For the text-containing cell, return its midpoint in (X, Y) coordinate format. 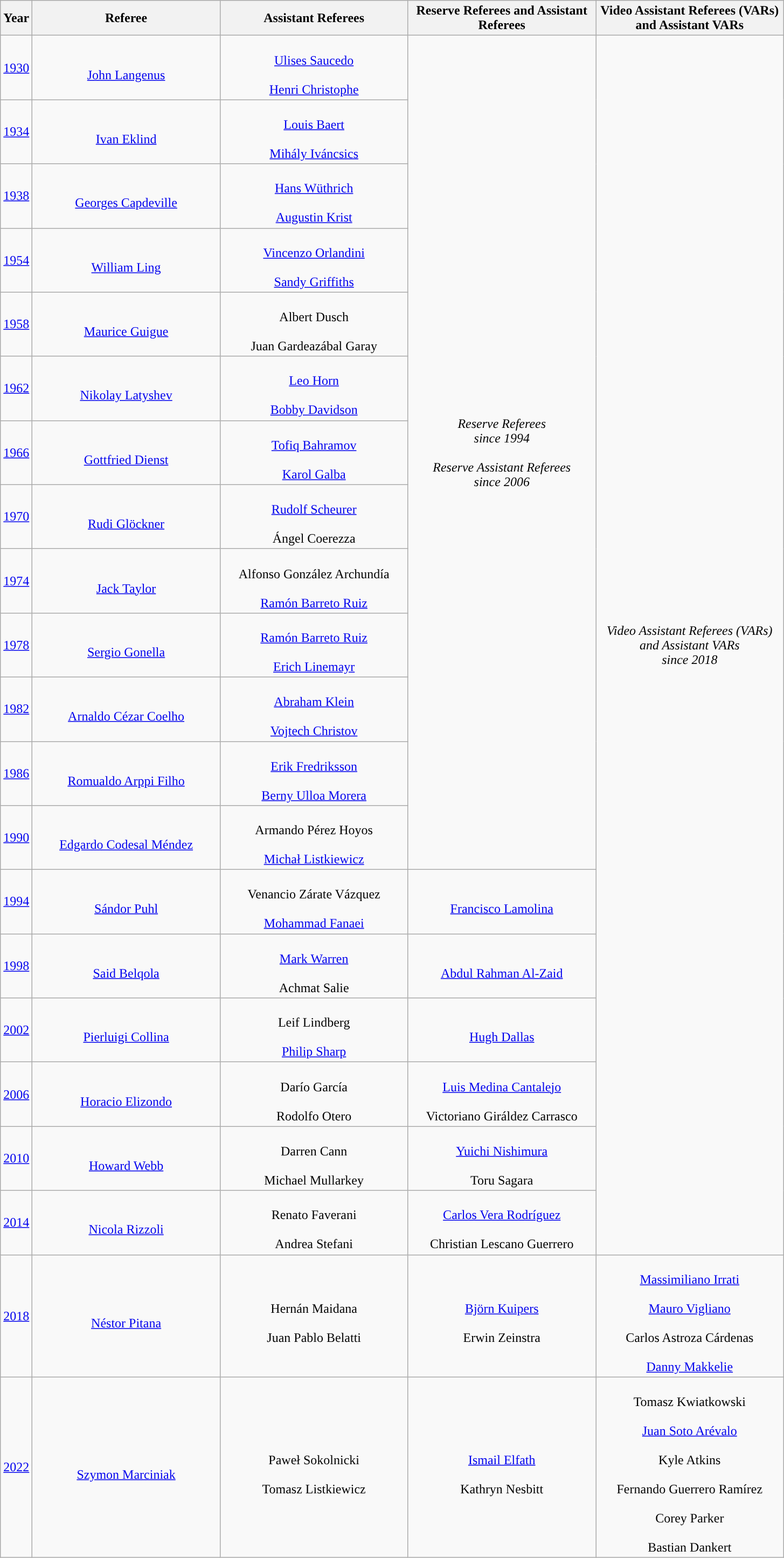
Georges Capdeville (126, 196)
1998 (16, 966)
Armando Pérez HoyosMichał Listkiewicz (314, 837)
Albert DuschJuan Gardeazábal Garay (314, 324)
Szymon Marciniak (126, 1467)
2022 (16, 1467)
Renato FaveraniAndrea Stefani (314, 1222)
Rudi Glöckner (126, 516)
1954 (16, 260)
1930 (16, 68)
Year (16, 18)
Louis BaertMihály Iváncsics (314, 131)
Yuichi NishimuraToru Sagara (502, 1159)
Sándor Puhl (126, 902)
Alfonso González ArchundíaRamón Barreto Ruiz (314, 581)
1978 (16, 645)
1966 (16, 453)
Néstor Pitana (126, 1316)
Reserve Referees and Assistant Referees (502, 18)
2014 (16, 1222)
2002 (16, 1030)
Rudolf ScheurerÁngel Coerezza (314, 516)
Romualdo Arppi Filho (126, 774)
1962 (16, 388)
Ramón Barreto RuizErich Linemayr (314, 645)
Massimiliano IrratiMauro ViglianoCarlos Astroza CárdenasDanny Makkelie (690, 1316)
Ivan Eklind (126, 131)
Edgardo Codesal Méndez (126, 837)
Howard Webb (126, 1159)
Video Assistant Referees (VARs) and Assistant VARssince 2018 (690, 645)
2018 (16, 1316)
Abraham KleinVojtech Christov (314, 709)
1986 (16, 774)
Hans WüthrichAugustin Krist (314, 196)
1958 (16, 324)
Jack Taylor (126, 581)
Leif LindbergPhilip Sharp (314, 1030)
Mark WarrenAchmat Salie (314, 966)
John Langenus (126, 68)
Hugh Dallas (502, 1030)
Björn KuipersErwin Zeinstra (502, 1316)
1970 (16, 516)
Tofiq BahramovKarol Galba (314, 453)
Hernán MaidanaJuan Pablo Belatti (314, 1316)
1990 (16, 837)
Erik FredrikssonBerny Ulloa Morera (314, 774)
Gottfried Dienst (126, 453)
Darío GarcíaRodolfo Otero (314, 1094)
Reserve Refereessince 1994Reserve Assistant Refereessince 2006 (502, 453)
Nicola Rizzoli (126, 1222)
Assistant Referees (314, 18)
Video Assistant Referees (VARs) and Assistant VARs (690, 18)
Abdul Rahman Al-Zaid (502, 966)
Ulises SaucedoHenri Christophe (314, 68)
Horacio Elizondo (126, 1094)
Luis Medina CantalejoVictoriano Giráldez Carrasco (502, 1094)
Said Belqola (126, 966)
Tomasz KwiatkowskiJuan Soto ArévaloKyle AtkinsFernando Guerrero RamírezCorey ParkerBastian Dankert (690, 1467)
Referee (126, 18)
Darren CannMichael Mullarkey (314, 1159)
Sergio Gonella (126, 645)
1938 (16, 196)
Arnaldo Cézar Coelho (126, 709)
Carlos Vera RodríguezChristian Lescano Guerrero (502, 1222)
William Ling (126, 260)
Francisco Lamolina (502, 902)
2006 (16, 1094)
Paweł SokolnickiTomasz Listkiewicz (314, 1467)
Leo HornBobby Davidson (314, 388)
1974 (16, 581)
Venancio Zárate VázquezMohammad Fanaei (314, 902)
1994 (16, 902)
Nikolay Latyshev (126, 388)
1934 (16, 131)
Ismail ElfathKathryn Nesbitt (502, 1467)
Pierluigi Collina (126, 1030)
Maurice Guigue (126, 324)
2010 (16, 1159)
Vincenzo OrlandiniSandy Griffiths (314, 260)
1982 (16, 709)
